From the cell containing the given text, extract its center point as [X, Y] coordinate. 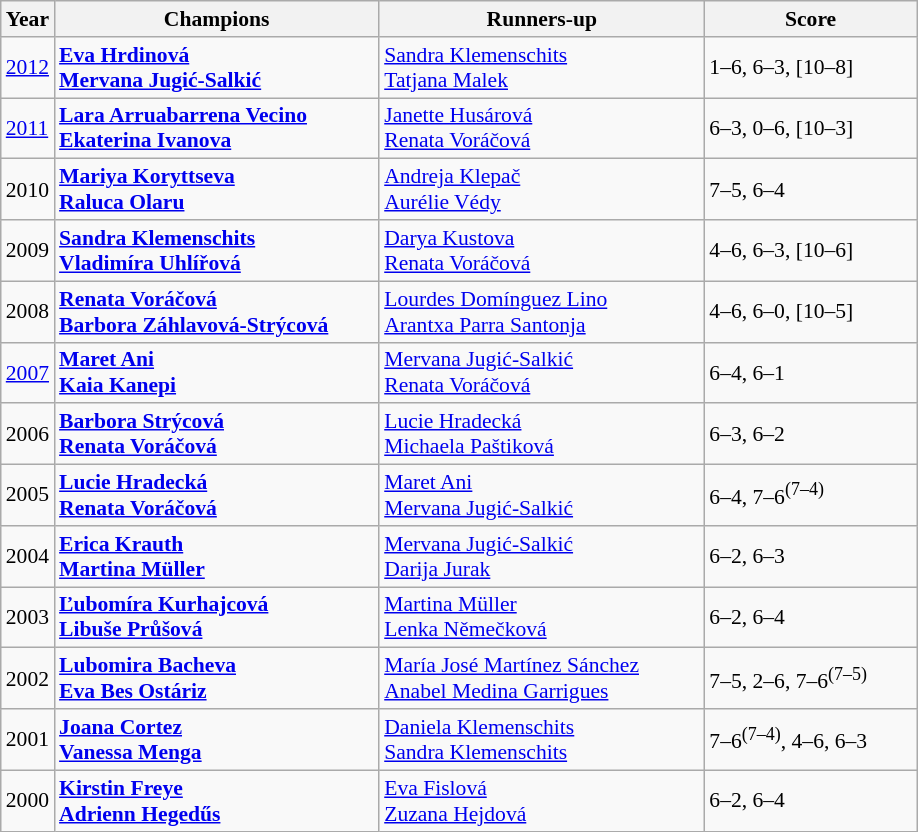
2008 [28, 312]
Darya Kustova Renata Voráčová [542, 250]
Martina Müller Lenka Němečková [542, 618]
6–4, 6–1 [810, 372]
2004 [28, 556]
6–3, 6–2 [810, 434]
Ľubomíra Kurhajcová Libuše Průšová [216, 618]
Kirstin Freye Adrienn Hegedűs [216, 800]
Mariya Koryttseva Raluca Olaru [216, 190]
Mervana Jugić-Salkić Renata Voráčová [542, 372]
2002 [28, 678]
2003 [28, 618]
4–6, 6–3, [10–6] [810, 250]
6–4, 7–6(7–4) [810, 496]
Maret Ani Mervana Jugić-Salkić [542, 496]
6–3, 0–6, [10–3] [810, 128]
2005 [28, 496]
Janette Husárová Renata Voráčová [542, 128]
7–5, 6–4 [810, 190]
2009 [28, 250]
2006 [28, 434]
7–6(7–4), 4–6, 6–3 [810, 740]
Joana Cortez Vanessa Menga [216, 740]
Score [810, 19]
María José Martínez Sánchez Anabel Medina Garrigues [542, 678]
Barbora Strýcová Renata Voráčová [216, 434]
Lourdes Domínguez Lino Arantxa Parra Santonja [542, 312]
2012 [28, 68]
Daniela Klemenschits Sandra Klemenschits [542, 740]
Andreja Klepač Aurélie Védy [542, 190]
4–6, 6–0, [10–5] [810, 312]
Lucie Hradecká Michaela Paštiková [542, 434]
Eva Fislová Zuzana Hejdová [542, 800]
Year [28, 19]
Renata Voráčová Barbora Záhlavová-Strýcová [216, 312]
2010 [28, 190]
6–2, 6–3 [810, 556]
2001 [28, 740]
Mervana Jugić-Salkić Darija Jurak [542, 556]
Erica Krauth Martina Müller [216, 556]
Lucie Hradecká Renata Voráčová [216, 496]
2011 [28, 128]
Eva Hrdinová Mervana Jugić-Salkić [216, 68]
Sandra Klemenschits Vladimíra Uhlířová [216, 250]
Sandra Klemenschits Tatjana Malek [542, 68]
Maret Ani Kaia Kanepi [216, 372]
7–5, 2–6, 7–6(7–5) [810, 678]
Runners-up [542, 19]
Champions [216, 19]
Lubomira Bacheva Eva Bes Ostáriz [216, 678]
1–6, 6–3, [10–8] [810, 68]
Lara Arruabarrena Vecino Ekaterina Ivanova [216, 128]
2007 [28, 372]
2000 [28, 800]
